For the text-containing cell, return its midpoint in [x, y] coordinate format. 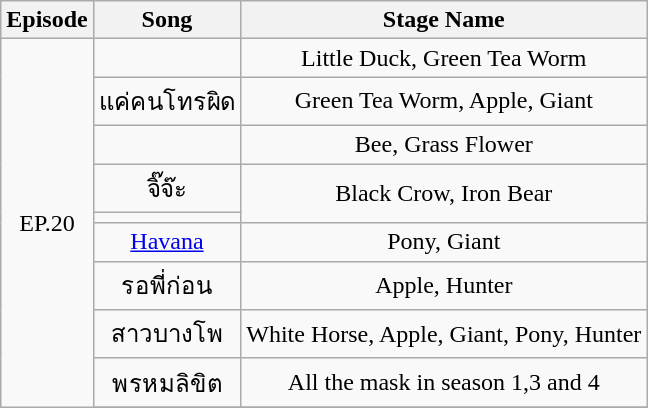
Little Duck, Green Tea Worm [444, 58]
Black Crow, Iron Bear [444, 194]
Apple, Hunter [444, 286]
Episode [47, 20]
All the mask in season 1,3 and 4 [444, 382]
White Horse, Apple, Giant, Pony, Hunter [444, 334]
EP.20 [47, 223]
รอพี่ก่อน [167, 286]
Song [167, 20]
Pony, Giant [444, 242]
Green Tea Worm, Apple, Giant [444, 102]
Stage Name [444, 20]
Havana [167, 242]
สาวบางโพ [167, 334]
แค่คนโทรผิด [167, 102]
จิ๊จ๊ะ [167, 188]
Bee, Grass Flower [444, 144]
พรหมลิขิต [167, 382]
